Find where the given text appears and provide that cell's center as [X, Y] coordinate. 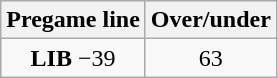
Over/under [210, 20]
Pregame line [74, 20]
LIB −39 [74, 58]
63 [210, 58]
